Return (x, y) of the center of cell containing provided text 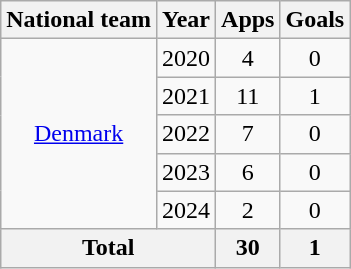
11 (248, 96)
4 (248, 58)
Denmark (79, 134)
7 (248, 134)
2023 (186, 172)
2022 (186, 134)
2020 (186, 58)
6 (248, 172)
2021 (186, 96)
Apps (248, 20)
National team (79, 20)
Goals (315, 20)
Year (186, 20)
30 (248, 248)
2024 (186, 210)
Total (108, 248)
2 (248, 210)
